Return [x, y] of the center of cell containing provided text 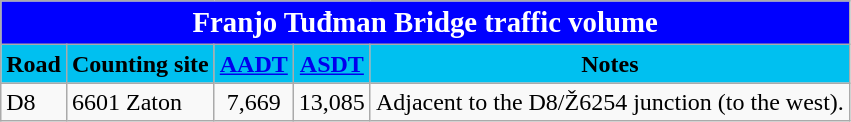
7,669 [254, 102]
Franjo Tuđman Bridge traffic volume [426, 23]
ASDT [332, 64]
Counting site [140, 64]
Notes [610, 64]
D8 [34, 102]
AADT [254, 64]
13,085 [332, 102]
Adjacent to the D8/Ž6254 junction (to the west). [610, 102]
6601 Zaton [140, 102]
Road [34, 64]
